From the cell containing the given text, extract its center point as (X, Y) coordinate. 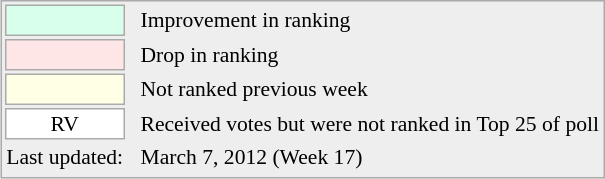
March 7, 2012 (Week 17) (370, 156)
Improvement in ranking (370, 20)
Received votes but were not ranked in Top 25 of poll (370, 124)
RV (65, 124)
Drop in ranking (370, 55)
Not ranked previous week (370, 90)
Last updated: (65, 156)
